From the cell containing the given text, extract its center point as (x, y) coordinate. 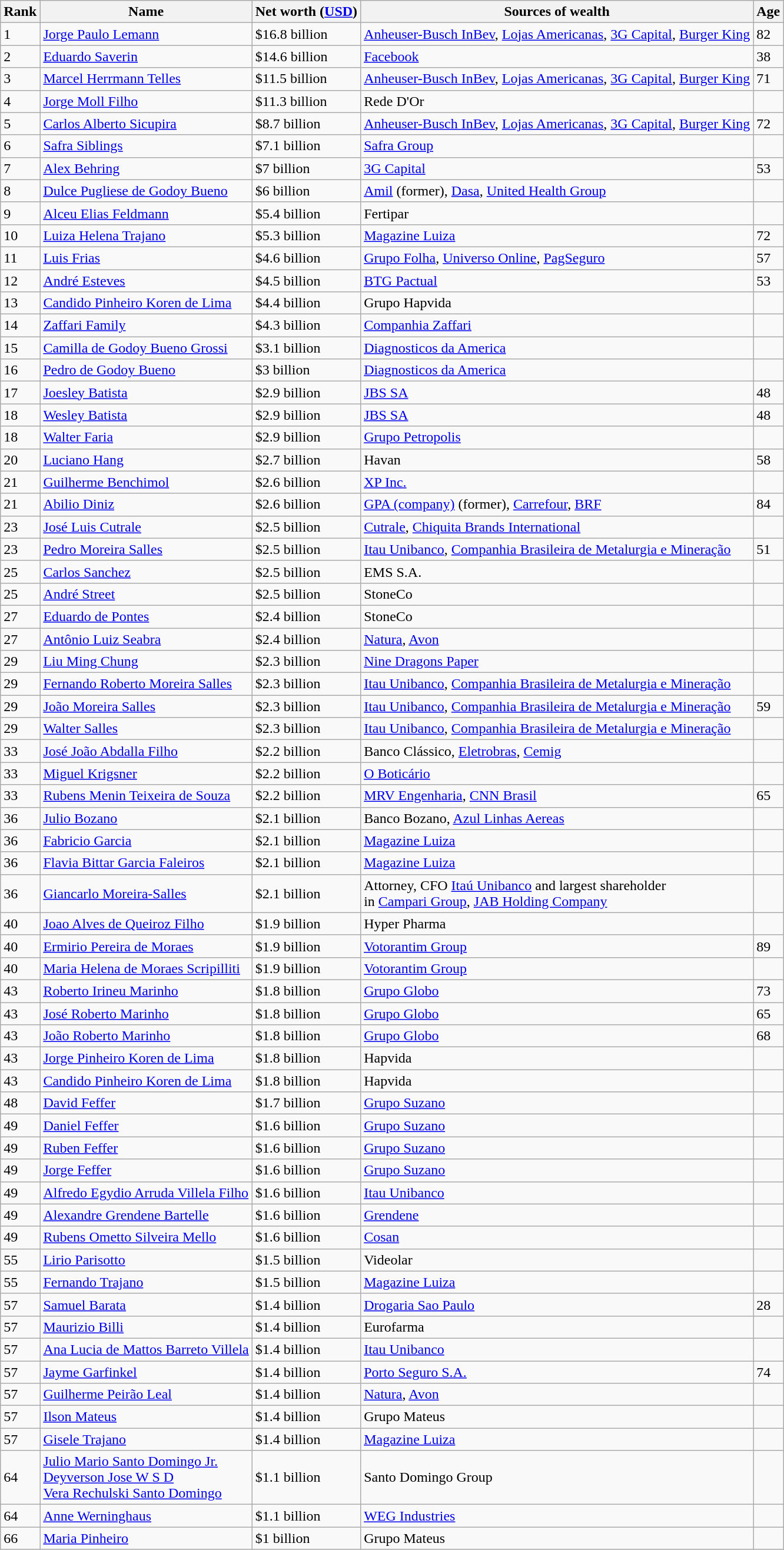
Rubens Ometto Silveira Mello (146, 1237)
Santo Domingo Group (557, 1478)
Grupo Petropolis (557, 437)
Abilio Diniz (146, 505)
8 (20, 191)
Roberto Irineu Marinho (146, 991)
$8.7 billion (306, 124)
58 (769, 460)
Flavia Bittar Garcia Faleiros (146, 863)
Drogaria Sao Paulo (557, 1305)
Jorge Feffer (146, 1170)
Pedro Moreira Salles (146, 549)
Cutrale, Chiquita Brands International (557, 527)
89 (769, 946)
$4.3 billion (306, 326)
Daniel Feffer (146, 1126)
Grupo Folha, Universo Online, PagSeguro (557, 258)
$3 billion (306, 370)
João Moreira Salles (146, 706)
Alfredo Egydio Arruda Villela Filho (146, 1193)
66 (20, 1538)
Porto Seguro S.A. (557, 1372)
Lirio Parisotto (146, 1260)
Age (769, 12)
Luciano Hang (146, 460)
13 (20, 303)
Walter Salles (146, 729)
Alceu Elias Feldmann (146, 213)
Companhia Zaffari (557, 326)
Walter Faria (146, 437)
$14.6 billion (306, 57)
14 (20, 326)
Attorney, CFO Itaú Unibanco and largest shareholderin Campari Group, JAB Holding Company (557, 894)
Eduardo de Pontes (146, 616)
Rede D'Or (557, 101)
Jayme Garfinkel (146, 1372)
6 (20, 146)
1 (20, 34)
XP Inc. (557, 482)
$5.3 billion (306, 235)
José Luis Cutrale (146, 527)
André Esteves (146, 281)
Facebook (557, 57)
$4.4 billion (306, 303)
5 (20, 124)
$7.1 billion (306, 146)
Safra Siblings (146, 146)
Net worth (USD) (306, 12)
Giancarlo Moreira-Salles (146, 894)
Name (146, 12)
16 (20, 370)
Eduardo Saverin (146, 57)
$1 billion (306, 1538)
9 (20, 213)
Luiza Helena Trajano (146, 235)
15 (20, 348)
4 (20, 101)
Anne Werninghaus (146, 1516)
EMS S.A. (557, 572)
Dulce Pugliese de Godoy Bueno (146, 191)
51 (769, 549)
Maria Helena de Moraes Scripilliti (146, 968)
Zaffari Family (146, 326)
Fabricio Garcia (146, 841)
Grupo Hapvida (557, 303)
68 (769, 1036)
Ana Lucia de Mattos Barreto Villela (146, 1349)
Joao Alves de Queiroz Filho (146, 924)
Wesley Batista (146, 415)
Julio Mario Santo Domingo Jr.Deyverson Jose W S DVera Rechulski Santo Domingo (146, 1478)
Ilson Mateus (146, 1417)
Jorge Moll Filho (146, 101)
Nine Dragons Paper (557, 662)
Alexandre Grendene Bartelle (146, 1215)
Carlos Sanchez (146, 572)
Safra Group (557, 146)
74 (769, 1372)
WEG Industries (557, 1516)
10 (20, 235)
Gisele Trajano (146, 1439)
O Boticário (557, 774)
20 (20, 460)
$3.1 billion (306, 348)
Liu Ming Chung (146, 662)
3 (20, 79)
Videolar (557, 1260)
José João Abdalla Filho (146, 751)
Banco Bozano, Azul Linhas Aereas (557, 818)
82 (769, 34)
Marcel Herrmann Telles (146, 79)
7 (20, 168)
Jorge Paulo Lemann (146, 34)
Sources of wealth (557, 12)
Miguel Krigsner (146, 774)
Jorge Pinheiro Koren de Lima (146, 1058)
Amil (former), Dasa, United Health Group (557, 191)
$11.3 billion (306, 101)
28 (769, 1305)
Samuel Barata (146, 1305)
José Roberto Marinho (146, 1013)
3G Capital (557, 168)
2 (20, 57)
Hyper Pharma (557, 924)
12 (20, 281)
$5.4 billion (306, 213)
Grendene (557, 1215)
$4.6 billion (306, 258)
André Street (146, 594)
GPA (company) (former), Carrefour, BRF (557, 505)
David Feffer (146, 1103)
Maria Pinheiro (146, 1538)
Rubens Menin Teixeira de Souza (146, 796)
Guilherme Peirão Leal (146, 1395)
Eurofarma (557, 1327)
Joesley Batista (146, 393)
Ruben Feffer (146, 1148)
Guilherme Benchimol (146, 482)
Ermirio Pereira de Moraes (146, 946)
João Roberto Marinho (146, 1036)
$2.7 billion (306, 460)
Luis Frias (146, 258)
Banco Clássico, Eletrobras, Cemig (557, 751)
Havan (557, 460)
17 (20, 393)
$16.8 billion (306, 34)
Cosan (557, 1237)
BTG Pactual (557, 281)
59 (769, 706)
Pedro de Godoy Bueno (146, 370)
$1.7 billion (306, 1103)
Maurizio Billi (146, 1327)
Fernando Trajano (146, 1282)
38 (769, 57)
73 (769, 991)
11 (20, 258)
Fernando Roberto Moreira Salles (146, 684)
MRV Engenharia, CNN Brasil (557, 796)
Alex Behring (146, 168)
Julio Bozano (146, 818)
84 (769, 505)
$4.5 billion (306, 281)
$6 billion (306, 191)
$11.5 billion (306, 79)
$7 billion (306, 168)
71 (769, 79)
Fertipar (557, 213)
Rank (20, 12)
Carlos Alberto Sicupira (146, 124)
Camilla de Godoy Bueno Grossi (146, 348)
Antônio Luiz Seabra (146, 639)
